Output the (X, Y) coordinate of the center of the cell containing the given text.  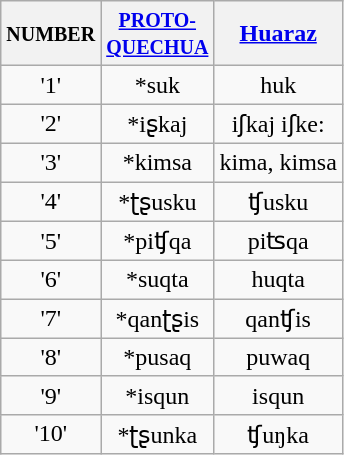
'6' (51, 280)
*ʈʂunka (158, 434)
Huaraz (278, 34)
'2' (51, 124)
*pusaq (158, 357)
NUMBER (51, 34)
'1' (51, 85)
PROTO-QUECHUA (158, 34)
'4' (51, 202)
*kimsa (158, 162)
*qanʈʂis (158, 319)
'10' (51, 434)
*iʂkaj (158, 124)
'8' (51, 357)
*suqta (158, 280)
qanʧis (278, 319)
ʧuŋka (278, 434)
huk (278, 85)
'3' (51, 162)
puwaq (278, 357)
iʃkaj iʃke: (278, 124)
'9' (51, 395)
*ʈʂusku (158, 202)
*piʧqa (158, 241)
*suk (158, 85)
ʧusku (278, 202)
kima, kimsa (278, 162)
huqta (278, 280)
piʦqa (278, 241)
'5' (51, 241)
*isqun (158, 395)
isqun (278, 395)
'7' (51, 319)
